Return [X, Y] of the center of cell containing provided text 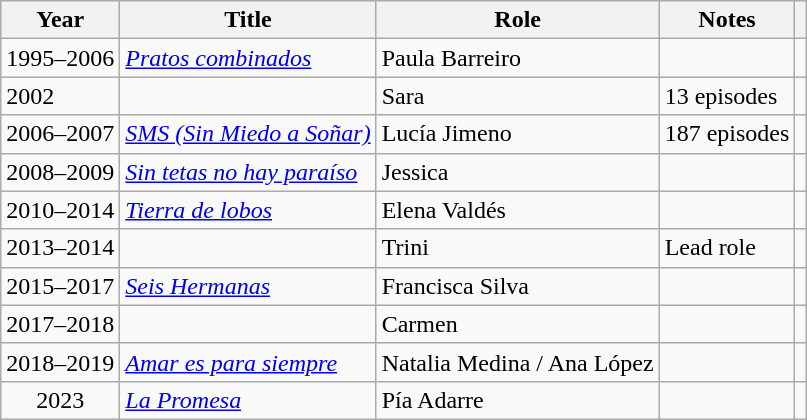
187 episodes [727, 134]
Carmen [518, 324]
Year [60, 20]
2023 [60, 400]
Role [518, 20]
Paula Barreiro [518, 58]
2018–2019 [60, 362]
Seis Hermanas [248, 286]
2006–2007 [60, 134]
Sin tetas no hay paraíso [248, 172]
1995–2006 [60, 58]
13 episodes [727, 96]
Title [248, 20]
Jessica [518, 172]
Lucía Jimeno [518, 134]
2002 [60, 96]
Pratos combinados [248, 58]
Elena Valdés [518, 210]
Sara [518, 96]
Francisca Silva [518, 286]
Tierra de lobos [248, 210]
2013–2014 [60, 248]
Trini [518, 248]
Pía Adarre [518, 400]
2008–2009 [60, 172]
La Promesa [248, 400]
Notes [727, 20]
2010–2014 [60, 210]
2015–2017 [60, 286]
Lead role [727, 248]
2017–2018 [60, 324]
SMS (Sin Miedo a Soñar) [248, 134]
Natalia Medina / Ana López [518, 362]
Amar es para siempre [248, 362]
